Output the [x, y] coordinate of the center of the cell containing the given text.  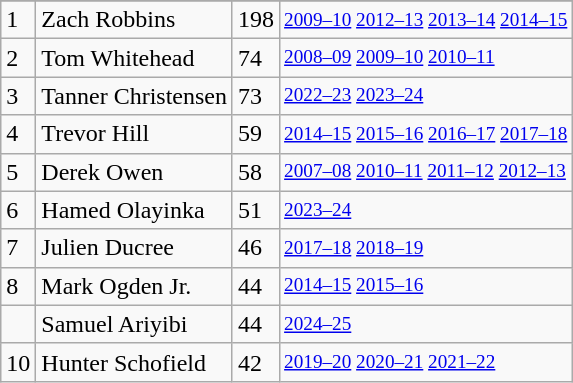
42 [256, 362]
Derek Owen [134, 172]
2017–18 2018–19 [426, 248]
2007–08 2010–11 2011–12 2012–13 [426, 172]
51 [256, 210]
2022–23 2023–24 [426, 96]
2014–15 2015–16 [426, 286]
8 [18, 286]
Hamed Olayinka [134, 210]
58 [256, 172]
Mark Ogden Jr. [134, 286]
46 [256, 248]
Samuel Ariyibi [134, 324]
2024–25 [426, 324]
6 [18, 210]
2019–20 2020–21 2021–22 [426, 362]
2009–10 2012–13 2013–14 2014–15 [426, 20]
Julien Ducree [134, 248]
73 [256, 96]
10 [18, 362]
2014–15 2015–16 2016–17 2017–18 [426, 134]
2008–09 2009–10 2010–11 [426, 58]
3 [18, 96]
1 [18, 20]
Tanner Christensen [134, 96]
Tom Whitehead [134, 58]
7 [18, 248]
Zach Robbins [134, 20]
2023–24 [426, 210]
2 [18, 58]
59 [256, 134]
4 [18, 134]
74 [256, 58]
Trevor Hill [134, 134]
Hunter Schofield [134, 362]
198 [256, 20]
5 [18, 172]
